Scan for the cell matching the given text and deliver its (X, Y) coordinate at center. 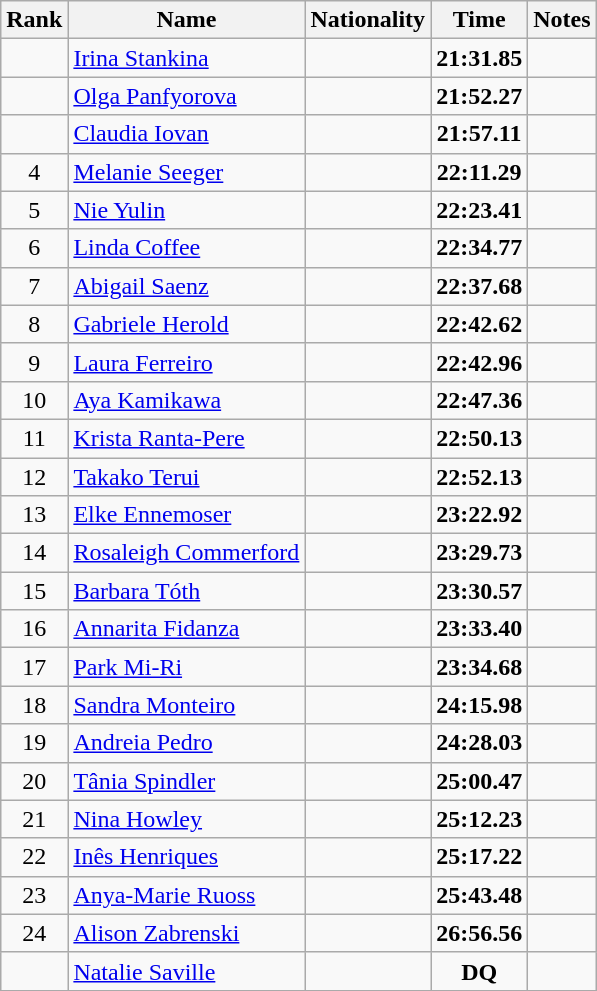
Inês Henriques (186, 857)
23:34.68 (480, 667)
Sandra Monteiro (186, 705)
Natalie Saville (186, 971)
Takako Terui (186, 477)
22:37.68 (480, 286)
Claudia Iovan (186, 134)
18 (34, 705)
10 (34, 400)
22:42.96 (480, 362)
Alison Zabrenski (186, 933)
21:31.85 (480, 58)
12 (34, 477)
Abigail Saenz (186, 286)
Nationality (368, 20)
Andreia Pedro (186, 743)
Aya Kamikawa (186, 400)
14 (34, 553)
21 (34, 819)
Laura Ferreiro (186, 362)
22:11.29 (480, 172)
24:15.98 (480, 705)
25:00.47 (480, 781)
8 (34, 324)
20 (34, 781)
15 (34, 591)
Krista Ranta-Pere (186, 438)
23:30.57 (480, 591)
25:43.48 (480, 895)
19 (34, 743)
22:50.13 (480, 438)
23:22.92 (480, 515)
Barbara Tóth (186, 591)
Irina Stankina (186, 58)
22:52.13 (480, 477)
Linda Coffee (186, 248)
22 (34, 857)
Annarita Fidanza (186, 629)
Park Mi-Ri (186, 667)
5 (34, 210)
9 (34, 362)
17 (34, 667)
25:12.23 (480, 819)
Time (480, 20)
23:29.73 (480, 553)
7 (34, 286)
Nina Howley (186, 819)
6 (34, 248)
21:52.27 (480, 96)
22:34.77 (480, 248)
Olga Panfyorova (186, 96)
Elke Ennemoser (186, 515)
Nie Yulin (186, 210)
Name (186, 20)
11 (34, 438)
22:42.62 (480, 324)
24:28.03 (480, 743)
23 (34, 895)
Melanie Seeger (186, 172)
21:57.11 (480, 134)
DQ (480, 971)
4 (34, 172)
Anya-Marie Ruoss (186, 895)
Tânia Spindler (186, 781)
Notes (562, 20)
Rosaleigh Commerford (186, 553)
22:23.41 (480, 210)
22:47.36 (480, 400)
13 (34, 515)
26:56.56 (480, 933)
Gabriele Herold (186, 324)
23:33.40 (480, 629)
25:17.22 (480, 857)
16 (34, 629)
24 (34, 933)
Rank (34, 20)
